From the cell containing the given text, extract its center point as (X, Y) coordinate. 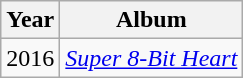
Album (152, 20)
2016 (30, 58)
Super 8-Bit Heart (152, 58)
Year (30, 20)
